Scan for the cell matching the given text and deliver its (X, Y) coordinate at center. 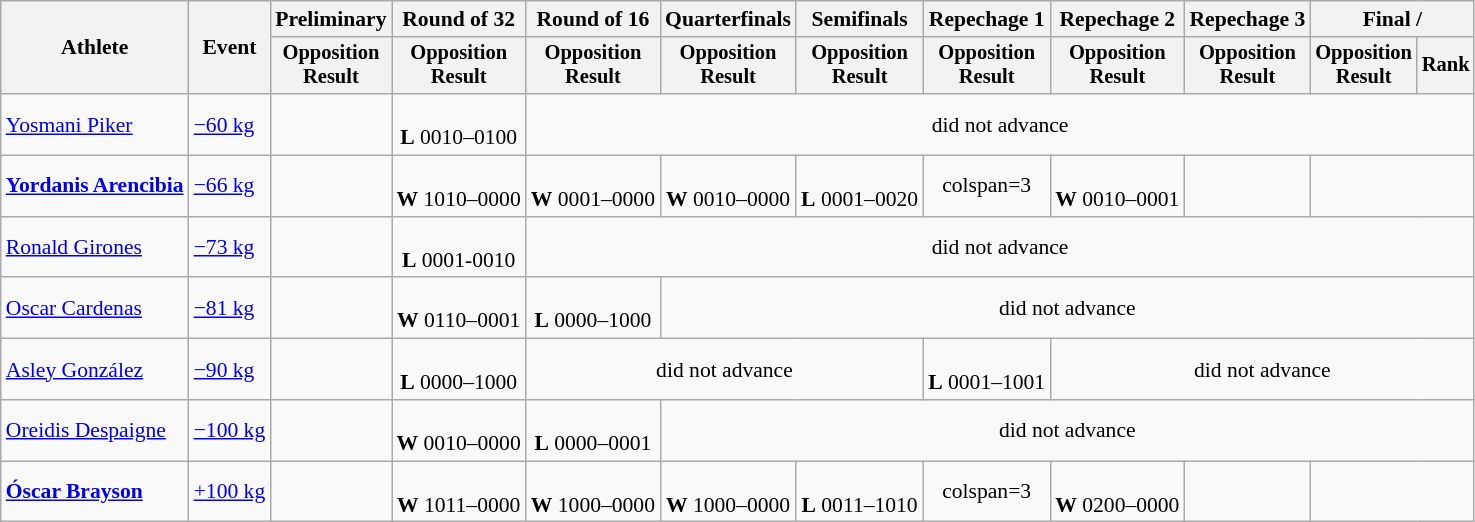
Ronald Girones (95, 248)
L 0001–0020 (860, 186)
L 0001–1001 (986, 370)
W 1010–0000 (459, 186)
L 0011–1010 (860, 492)
L 0000–0001 (593, 430)
W 0200–0000 (1117, 492)
Repechage 1 (986, 19)
+100 kg (230, 492)
W 1011–0000 (459, 492)
−60 kg (230, 124)
L 0001-0010 (459, 248)
Round of 16 (593, 19)
L 0010–0100 (459, 124)
Quarterfinals (728, 19)
Athlete (95, 48)
−90 kg (230, 370)
Yordanis Arencibia (95, 186)
Round of 32 (459, 19)
W 0010–0001 (1117, 186)
Event (230, 48)
Semifinals (860, 19)
−81 kg (230, 308)
Repechage 3 (1247, 19)
W 0110–0001 (459, 308)
−100 kg (230, 430)
Óscar Brayson (95, 492)
−66 kg (230, 186)
−73 kg (230, 248)
W 0001–0000 (593, 186)
Oreidis Despaigne (95, 430)
Preliminary (330, 19)
Asley González (95, 370)
Final / (1392, 19)
Repechage 2 (1117, 19)
Oscar Cardenas (95, 308)
Yosmani Piker (95, 124)
Rank (1446, 66)
